From the cell containing the given text, extract its center point as (x, y) coordinate. 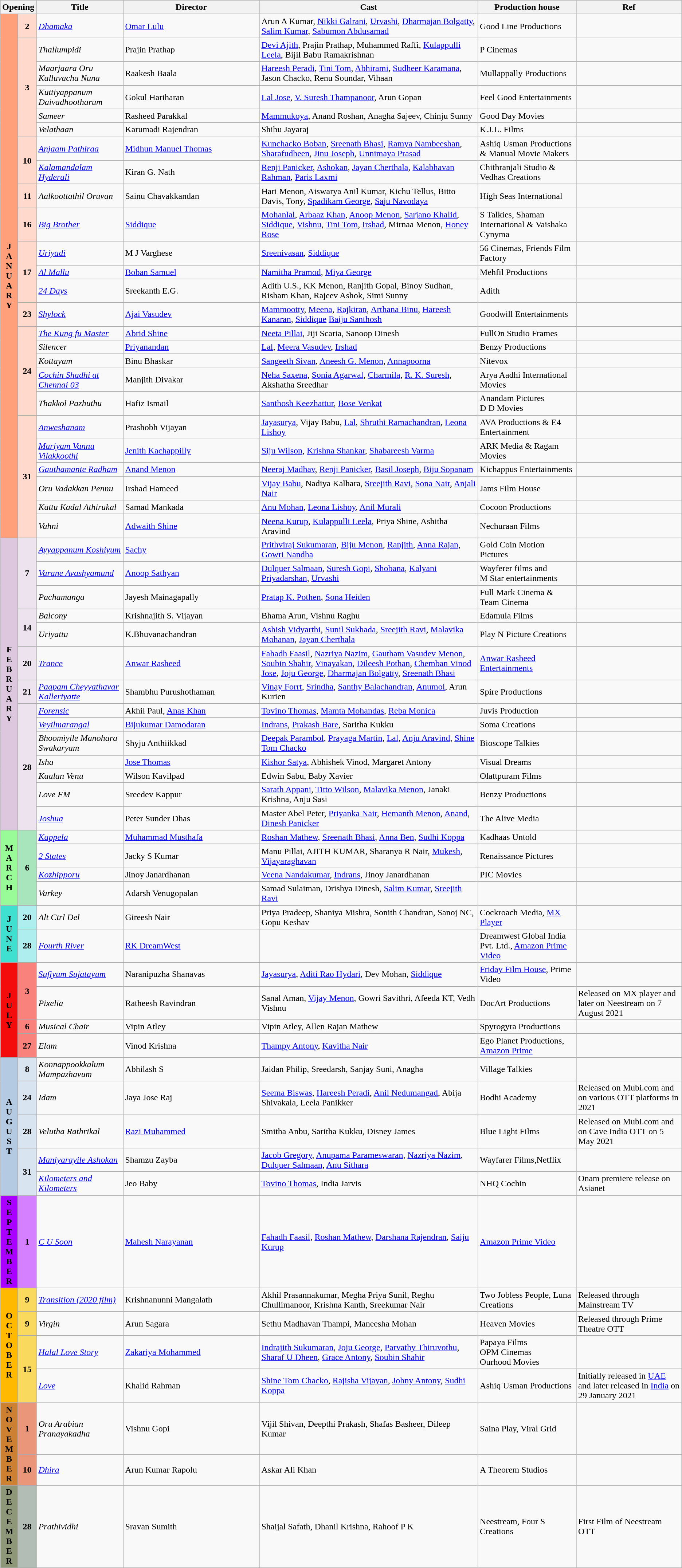
Blue Light Films (527, 1131)
Oru Vadakkan Pennu (80, 488)
Manjith Divakar (191, 380)
Adarsh Venugopalan (191, 893)
Omar Lulu (191, 26)
AUGUST (9, 1126)
Ashiq Usman Productions& Manual Movie Makers (527, 149)
Samad Sulaiman, Drishya Dinesh, Salim Kumar, Sreejith Ravi (369, 893)
Sufiyum Sujatayum (80, 975)
2 States (80, 856)
Sravan Sumith (191, 1527)
Adith (527, 291)
Shambhu Purushothaman (191, 692)
Indrans, Prakash Bare, Saritha Kukku (369, 724)
Goodwill Entertainments (527, 315)
Papaya FilmsOPM CinemasOurhood Movies (527, 1352)
Balcony (80, 616)
Kiran G. Nath (191, 172)
Visual Dreams (527, 762)
Silencer (80, 347)
Seema Biswas, Hareesh Peradi, Anil Nedumangad, Abija Shivakala, Leela Panikker (369, 1098)
JANUARY (9, 276)
Spire Productions (527, 692)
Midhun Manuel Thomas (191, 149)
Kalamandalam Hyderali (80, 172)
First Film of Neestream OTT (629, 1527)
Mammootty, Meena, Rajkiran, Arthana Binu, Hareesh Kanaran, Siddique Baiju Santhosh (369, 315)
Prathividhi (80, 1527)
Production house (527, 7)
Mahesh Narayanan (191, 1242)
Good Day Movies (527, 116)
Alt Ctrl Del (80, 917)
Ratheesh Ravindran (191, 1003)
Neha Saxena, Sonia Agarwal, Charmila, R. K. Suresh, Akshatha Sreedhar (369, 380)
Onam premiere release on Asianet (629, 1184)
Arun Sagara (191, 1324)
RK DreamWest (191, 946)
Play N Picture Creations (527, 634)
Edwin Sabu, Baby Xavier (369, 776)
NOVEMBER (9, 1444)
Vinay Forrt, Srindha, Santhy Balachandran, Anumol, Arun Kurien (369, 692)
Thallumpidi (80, 50)
Neeraj Madhav, Renji Panicker, Basil Joseph, Biju Sopanam (369, 469)
Initially released in UAE and later released in India on 29 January 2021 (629, 1386)
Neena Kurup, Kulappulli Leela, Priya Shine, Ashitha Aravind (369, 526)
27 (27, 1045)
Tovino Thomas, Mamta Mohandas, Reba Monica (369, 711)
DECEMBER (9, 1527)
M J Varghese (191, 253)
Nechuraan Films (527, 526)
JUNE (9, 934)
Village Talkies (527, 1069)
Lal Jose, V. Suresh Thampanoor, Arun Gopan (369, 97)
Elam (80, 1045)
Deepak Parambol, Prayaga Martin, Lal, Anju Aravind, Shine Tom Chacko (369, 743)
Gireesh Nair (191, 917)
Ajai Vasudev (191, 315)
23 (27, 315)
Kuttiyappanum Daivadhootharum (80, 97)
Kaalan Venu (80, 776)
The Alive Media (527, 818)
Cockroach Media, MX Player (527, 917)
Sangeeth Sivan, Aneesh G. Menon, Annapoorna (369, 361)
Released on Mubi.com and on Cave India OTT on 5 May 2021 (629, 1131)
Cochin Shadhi at Chennai 03 (80, 380)
Kichappus Entertainments (527, 469)
Isha (80, 762)
Sreekanth E.G. (191, 291)
Renaissance Pictures (527, 856)
Friday Film House, Prime Video (527, 975)
Master Abel Peter, Priyanka Nair, Hemanth Menon, Anand, Dinesh Panicker (369, 818)
ARK Media & Ragam Movies (527, 451)
Ayyappanum Koshiyum (80, 549)
Title (80, 7)
Paapam Cheyyathavar Kalleriyatte (80, 692)
Jaidan Philip, Sreedarsh, Sanjay Suni, Anagha (369, 1069)
Priya Pradeep, Shaniya Mishra, Sonith Chandran, Sanoj NC, Gopu Keshav (369, 917)
Prajin Prathap (191, 50)
17 (27, 272)
Namitha Pramod, Miya George (369, 272)
Adith U.S., KK Menon, Ranjith Gopal, Binoy Sudhan, Risham Khan, Rajeev Ashok, Simi Sunny (369, 291)
K.Bhuvanachandran (191, 634)
7 (27, 573)
Nitevox (527, 361)
Wayferer films andM Star entertainments (527, 573)
FullOn Studio Frames (527, 333)
Jaya Jose Raj (191, 1098)
Sarath Appani, Titto Wilson, Malavika Menon, Janaki Krishna, Anju Sasi (369, 795)
Hafiz Ismail (191, 404)
The Kung fu Master (80, 333)
Shaijal Safath, Dhanil Krishna, Rahoof P K (369, 1527)
PIC Movies (527, 875)
Jayesh Mainagapally (191, 597)
Bhama Arun, Vishnu Raghu (369, 616)
15 (27, 1369)
Virgin (80, 1324)
Pratap K. Pothen, Sona Heiden (369, 597)
Musical Chair (80, 1027)
Kadhaas Untold (527, 837)
Mariyam Vannu Vilakkoothi (80, 451)
Anjaam Pathiraa (80, 149)
Mehfil Productions (527, 272)
Razi Muhammed (191, 1131)
Vipin Atley, Allen Rajan Mathew (369, 1027)
Released on MX player and later on Neestream on 7 August 2021 (629, 1003)
Indrajith Sukumaran, Joju George, Parvathy Thiruvothu, Sharaf U Dheen, Grace Antony, Soubin Shahir (369, 1352)
High Seas International (527, 196)
C U Soon (80, 1242)
Anwar Rasheed Entertainments (527, 663)
Fourth River (80, 946)
Arun A Kumar, Nikki Galrani, Urvashi, Dharmajan Bolgatty, Salim Kumar, Sabumon Abdusamad (369, 26)
Thakkol Pazhuthu (80, 404)
Bijukumar Damodaran (191, 724)
Love (80, 1386)
Full Mark Cinema & Team Cinema (527, 597)
Siju Wilson, Krishna Shankar, Shabareesh Varma (369, 451)
Jinoy Janardhanan (191, 875)
Kozhipporu (80, 875)
Krishnanunni Mangalath (191, 1300)
Olattpuram Films (527, 776)
24 Days (80, 291)
Shyju Anthiikkad (191, 743)
MARCH (9, 868)
Vishnu Gopi (191, 1429)
Peter Sunder Dhas (191, 818)
Director (191, 7)
Anandam PicturesD D Movies (527, 404)
14 (27, 628)
Good Line Productions (527, 26)
Ref (629, 7)
Hareesh Peradi, Tini Tom, Abhirami, Sudheer Karamana, Jason Chacko, Renu Soundar, Vihaan (369, 74)
Tovino Thomas, India Jarvis (369, 1184)
Jacky S Kumar (191, 856)
Jayasurya, Vijay Babu, Lal, Shruthi Ramachandran, Leona Lishoy (369, 427)
Lal, Meera Vasudev, Irshad (369, 347)
Transition (2020 film) (80, 1300)
Jose Thomas (191, 762)
16 (27, 224)
Hari Menon, Aiswarya Anil Kumar, Kichu Tellus, Bitto Davis, Tony, Spadikam George, Saju Navodaya (369, 196)
JULY (9, 1010)
Binu Bhaskar (191, 361)
Naranipuzha Shanavas (191, 975)
Vinod Krishna (191, 1045)
Abhilash S (191, 1069)
Trance (80, 663)
Love FM (80, 795)
Halal Love Story (80, 1352)
Ashiq Usman Productions (527, 1386)
Sethu Madhavan Thampi, Maneesha Mohan (369, 1324)
Shine Tom Chacko, Rajisha Vijayan, Johny Antony, Sudhi Koppa (369, 1386)
A Theorem Studios (527, 1470)
8 (27, 1069)
Vijay Babu, Nadiya Kalhara, Sreejith Ravi, Sona Nair, Anjali Nair (369, 488)
Smitha Anbu, Saritha Kukku, Disney James (369, 1131)
Sachy (191, 549)
Karumadi Rajendran (191, 130)
Abrid Shine (191, 333)
Sreenivasan, Siddique (369, 253)
Konnappookkalum Mampazhavum (80, 1069)
Anu Mohan, Leona Lishoy, Anil Murali (369, 507)
Forensic (80, 711)
Uriyadi (80, 253)
Feel Good Entertainments (527, 97)
Maniyarayile Ashokan (80, 1160)
SEPTEMBER (9, 1242)
Akhil Prasannakumar, Megha Priya Sunil, Reghu Chullimanoor, Krishna Kanth, Sreekumar Nair (369, 1300)
Heaven Movies (527, 1324)
Jacob Gregory, Anupama Parameswaran, Nazriya Nazim, Dulquer Salmaan, Anu Sithara (369, 1160)
Fahadh Faasil, Roshan Mathew, Darshana Rajendran, Saiju Kurup (369, 1242)
Anand Menon (191, 469)
Juvis Production (527, 711)
Neestream, Four S Creations (527, 1527)
Velathaan (80, 130)
Spyrogyra Productions (527, 1027)
Thampy Antony, Kavitha Nair (369, 1045)
Manu Pillai, AJITH KUMAR, Sharanya R Nair, Mukesh, Vijayaraghavan (369, 856)
Roshan Mathew, Sreenath Bhasi, Anna Ben, Sudhi Koppa (369, 837)
Amazon Prime Video (527, 1242)
OCTOBER (9, 1345)
Chithranjali Studio &Vedhas Creations (527, 172)
Aalkoottathil Oruvan (80, 196)
Mammukoya, Anand Roshan, Anagha Sajeev, Chinju Sunny (369, 116)
Vahni (80, 526)
Sreedev Kappur (191, 795)
Neeta Pillai, Jiji Scaria, Sanoop Dinesh (369, 333)
Wilson Kavilpad (191, 776)
Dreamwest Global India Pvt. Ltd., Amazon Prime Video (527, 946)
Varkey (80, 893)
Bhoomiyile Manohara Swakaryam (80, 743)
Big Brother (80, 224)
Rasheed Parakkal (191, 116)
Santhosh Keezhattur, Bose Venkat (369, 404)
Velutha Rathrikal (80, 1131)
Vijil Shivan, Deepthi Prakash, Shafas Basheer, Dileep Kumar (369, 1429)
Shibu Jayaraj (369, 130)
Bioscope Talkies (527, 743)
Anwar Rasheed (191, 663)
Shylock (80, 315)
Varane Avashyamund (80, 573)
DocArt Productions (527, 1003)
Saina Play, Viral Grid (527, 1429)
Pixelia (80, 1003)
Muhammad Musthafa (191, 837)
Uriyattu (80, 634)
Dhira (80, 1470)
Veena Nandakumar, Indrans, Jinoy Janardhanan (369, 875)
Kottayam (80, 361)
Cocoon Productions (527, 507)
Kattu Kadal Athirukal (80, 507)
Dulquer Salmaan, Suresh Gopi, Shobana, Kalyani Priyadarshan, Urvashi (369, 573)
Veyilmarangal (80, 724)
Ego Planet Productions, Amazon Prime (527, 1045)
Kunchacko Boban, Sreenath Bhasi, Ramya Nambeeshan, Sharafudheen, Jinu Joseph, Unnimaya Prasad (369, 149)
Prashobh Vijayan (191, 427)
Sanal Aman, Vijay Menon, Gowri Savithri, Afeeda KT, Vedh Vishnu (369, 1003)
Samad Mankada (191, 507)
Mohanlal, Arbaaz Khan, Anoop Menon, Sarjano Khalid, Siddique, Vishnu, Tini Tom, Irshad, Mirnaa Menon, Honey Rose (369, 224)
Soma Creations (527, 724)
K.J.L. Films (527, 130)
Devi Ajith, Prajin Prathap, Muhammed Raffi, Kulappulli Leela, Bijil Babu Ramakrishnan (369, 50)
Krishnajith S. Vijayan (191, 616)
Jenith Kachappilly (191, 451)
Opening (18, 7)
Dhamaka (80, 26)
Irshad Hameed (191, 488)
S Talkies, Shaman International & Vaishaka Cynyma (527, 224)
Sainu Chavakkandan (191, 196)
Pachamanga (80, 597)
Joshua (80, 818)
Zakariya Mohammed (191, 1352)
Jeo Baby (191, 1184)
Released on Mubi.com and on various OTT platforms in 2021 (629, 1098)
Bodhi Academy (527, 1098)
Prithviraj Sukumaran, Biju Menon, Ranjith, Anna Rajan, Gowri Nandha (369, 549)
Mullappally Productions (527, 74)
Anoop Sathyan (191, 573)
Vipin Atley (191, 1027)
Renji Panicker, Ashokan, Jayan Cherthala, Kalabhavan Rahman, Paris Laxmi (369, 172)
56 Cinemas, Friends Film Factory (527, 253)
Anweshanam (80, 427)
AVA Productions & E4 Entertainment (527, 427)
Edamula Films (527, 616)
Kappela (80, 837)
Shamzu Zayba (191, 1160)
Arya Aadhi International Movies (527, 380)
NHQ Cochin (527, 1184)
FEBRUARY (9, 684)
Kishor Satya, Abhishek Vinod, Margaret Antony (369, 762)
Jams Film House (527, 488)
Siddique (191, 224)
Released through Mainstream TV (629, 1300)
Arun Kumar Rapolu (191, 1470)
Gokul Hariharan (191, 97)
Ashish Vidyarthi, Sunil Sukhada, Sreejith Ravi, Malavika Mohanan, Jayan Cherthala (369, 634)
Askar Ali Khan (369, 1470)
Two Jobless People, Luna Creations (527, 1300)
Wayfarer Films,Netflix (527, 1160)
2 (27, 26)
Al Mallu (80, 272)
Adwaith Shine (191, 526)
Khalid Rahman (191, 1386)
Cast (369, 7)
Maarjaara Oru Kalluvacha Nuna (80, 74)
Jayasurya, Aditi Rao Hydari, Dev Mohan, Siddique (369, 975)
21 (27, 692)
Oru Arabian Pranayakadha (80, 1429)
P Cinemas (527, 50)
Raakesh Baala (191, 74)
Kilometers and Kilometers (80, 1184)
Priyanandan (191, 347)
Gold Coin Motion Pictures (527, 549)
Sameer (80, 116)
Gauthamante Radham (80, 469)
11 (27, 196)
Boban Samuel (191, 272)
Released through Prime Theatre OTT (629, 1324)
Akhil Paul, Anas Khan (191, 711)
Idam (80, 1098)
